Return [x, y] of the center of cell containing provided text 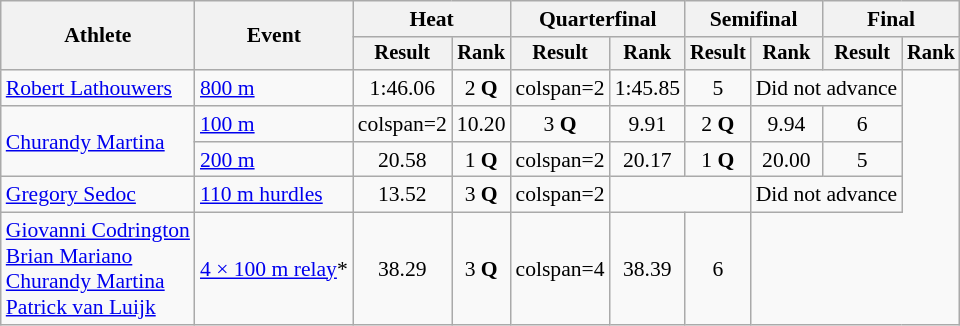
Robert Lathouwers [98, 88]
38.29 [402, 269]
100 m [274, 124]
1:45.85 [648, 88]
colspan=4 [560, 269]
Event [274, 36]
1:46.06 [402, 88]
Quarterfinal [598, 19]
20.17 [648, 160]
Final [891, 19]
10.20 [482, 124]
110 m hurdles [274, 195]
Churandy Martina [98, 142]
9.91 [648, 124]
9.94 [787, 124]
38.39 [648, 269]
Gregory Sedoc [98, 195]
Giovanni CodringtonBrian MarianoChurandy MartinaPatrick van Luijk [98, 269]
20.58 [402, 160]
Heat [432, 19]
Athlete [98, 36]
200 m [274, 160]
13.52 [402, 195]
Semifinal [754, 19]
20.00 [787, 160]
800 m [274, 88]
4 × 100 m relay* [274, 269]
